Scan for the cell matching the given text and deliver its [x, y] coordinate at center. 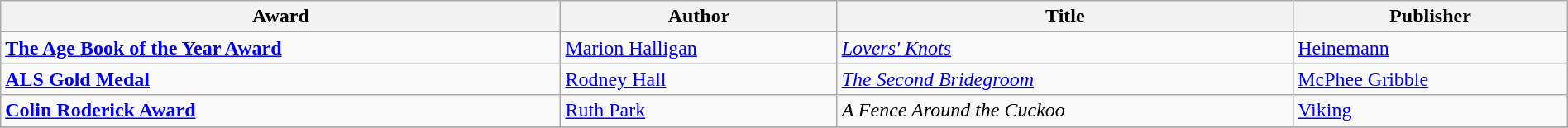
ALS Gold Medal [281, 79]
The Second Bridegroom [1065, 79]
The Age Book of the Year Award [281, 48]
Rodney Hall [699, 79]
Heinemann [1431, 48]
Publisher [1431, 17]
Colin Roderick Award [281, 111]
Lovers' Knots [1065, 48]
Ruth Park [699, 111]
Author [699, 17]
Viking [1431, 111]
McPhee Gribble [1431, 79]
Award [281, 17]
A Fence Around the Cuckoo [1065, 111]
Marion Halligan [699, 48]
Title [1065, 17]
